Return [X, Y] of the center of cell containing provided text 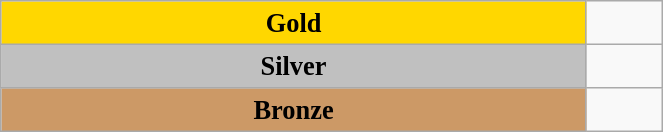
Bronze [294, 109]
Silver [294, 66]
Gold [294, 22]
